Extract the [X, Y] coordinate from the center of the cell holding the provided text.  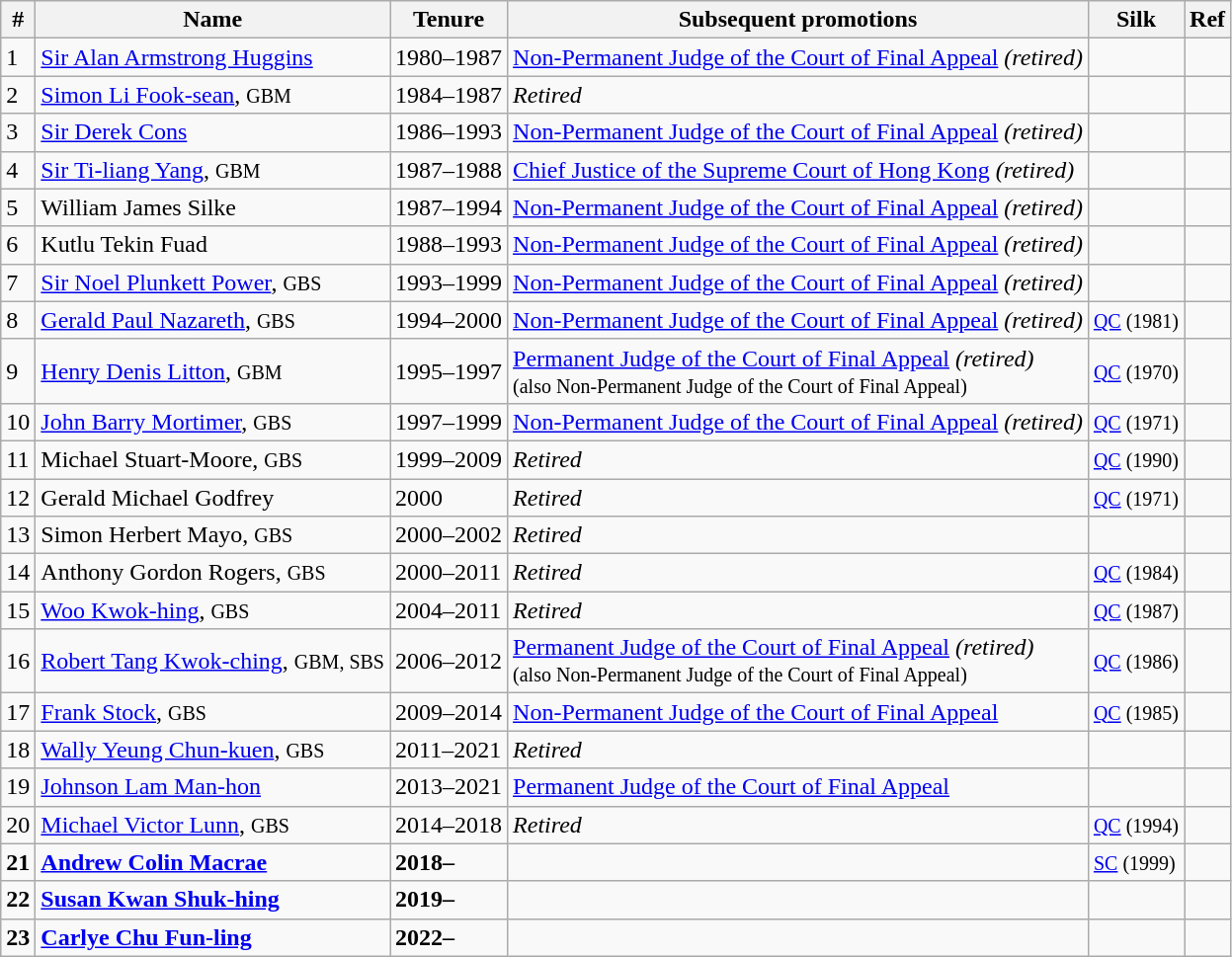
QC (1987) [1136, 610]
Sir Derek Cons [213, 132]
17 [18, 712]
QC (1986) [1136, 662]
10 [18, 422]
16 [18, 662]
3 [18, 132]
1987–1988 [449, 170]
# [18, 20]
2000–2011 [449, 573]
John Barry Mortimer, GBS [213, 422]
2011–2021 [449, 750]
14 [18, 573]
2004–2011 [449, 610]
20 [18, 825]
Johnson Lam Man-hon [213, 787]
1984–1987 [449, 95]
13 [18, 535]
4 [18, 170]
9 [18, 371]
Sir Noel Plunkett Power, GBS [213, 282]
1987–1994 [449, 207]
Kutlu Tekin Fuad [213, 245]
Chief Justice of the Supreme Court of Hong Kong (retired) [798, 170]
Susan Kwan Shuk-hing [213, 900]
1995–1997 [449, 371]
Wally Yeung Chun-kuen, GBS [213, 750]
Silk [1136, 20]
6 [18, 245]
1994–2000 [449, 320]
Robert Tang Kwok-ching, GBM, SBS [213, 662]
15 [18, 610]
2013–2021 [449, 787]
Subsequent promotions [798, 20]
QC (1985) [1136, 712]
QC (1984) [1136, 573]
Frank Stock, GBS [213, 712]
Michael Stuart-Moore, GBS [213, 459]
5 [18, 207]
QC (1970) [1136, 371]
11 [18, 459]
Sir Alan Armstrong Huggins [213, 57]
18 [18, 750]
2006–2012 [449, 662]
19 [18, 787]
Non-Permanent Judge of the Court of Final Appeal [798, 712]
7 [18, 282]
1980–1987 [449, 57]
Name [213, 20]
Woo Kwok-hing, GBS [213, 610]
2018– [449, 862]
12 [18, 497]
8 [18, 320]
2 [18, 95]
2009–2014 [449, 712]
Ref [1207, 20]
2019– [449, 900]
Andrew Colin Macrae [213, 862]
QC (1981) [1136, 320]
2000 [449, 497]
Michael Victor Lunn, GBS [213, 825]
Anthony Gordon Rogers, GBS [213, 573]
Carlye Chu Fun-ling [213, 937]
1999–2009 [449, 459]
1 [18, 57]
1997–1999 [449, 422]
Permanent Judge of the Court of Final Appeal [798, 787]
Sir Ti-liang Yang, GBM [213, 170]
22 [18, 900]
William James Silke [213, 207]
2022– [449, 937]
1986–1993 [449, 132]
Tenure [449, 20]
1993–1999 [449, 282]
23 [18, 937]
SC (1999) [1136, 862]
Gerald Michael Godfrey [213, 497]
QC (1994) [1136, 825]
21 [18, 862]
Simon Li Fook-sean, GBM [213, 95]
2014–2018 [449, 825]
2000–2002 [449, 535]
Simon Herbert Mayo, GBS [213, 535]
1988–1993 [449, 245]
QC (1990) [1136, 459]
Henry Denis Litton, GBM [213, 371]
Gerald Paul Nazareth, GBS [213, 320]
